From the cell containing the given text, extract its center point as (X, Y) coordinate. 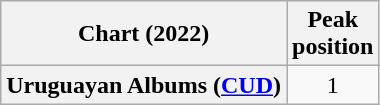
1 (333, 85)
Uruguayan Albums (CUD) (144, 85)
Peakposition (333, 34)
Chart (2022) (144, 34)
